Find where the given text appears and provide that cell's center as (x, y) coordinate. 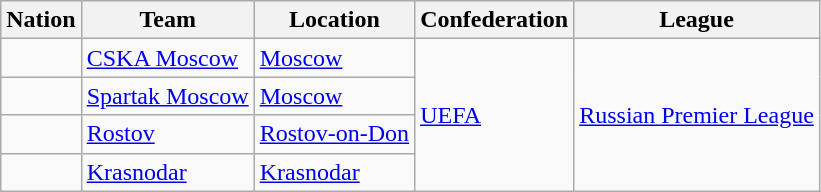
Rostov (168, 134)
Russian Premier League (697, 115)
Nation (41, 20)
Location (334, 20)
Confederation (494, 20)
League (697, 20)
UEFA (494, 115)
Spartak Moscow (168, 96)
Team (168, 20)
CSKA Moscow (168, 58)
Rostov-on-Don (334, 134)
